Detect which cell encompasses the target text, then output its [x, y] center coordinate. 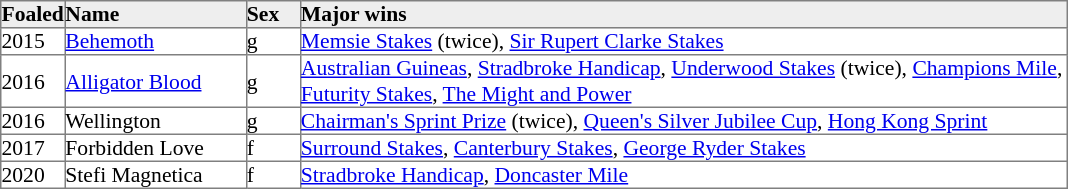
Forbidden Love [156, 148]
Australian Guineas, Stradbroke Handicap, Underwood Stakes (twice), Champions Mile, Futurity Stakes, The Might and Power [683, 81]
Name [156, 14]
Foaled [33, 14]
Major wins [683, 14]
Chairman's Sprint Prize (twice), Queen's Silver Jubilee Cup, Hong Kong Sprint [683, 120]
Memsie Stakes (twice), Sir Rupert Clarke Stakes [683, 42]
2015 [33, 42]
Alligator Blood [156, 81]
Stradbroke Handicap, Doncaster Mile [683, 174]
2017 [33, 148]
2020 [33, 174]
Surround Stakes, Canterbury Stakes, George Ryder Stakes [683, 148]
Behemoth [156, 42]
Wellington [156, 120]
Stefi Magnetica [156, 174]
Sex [273, 14]
